Provide the [X, Y] coordinate of the cell's center where the given text is located.  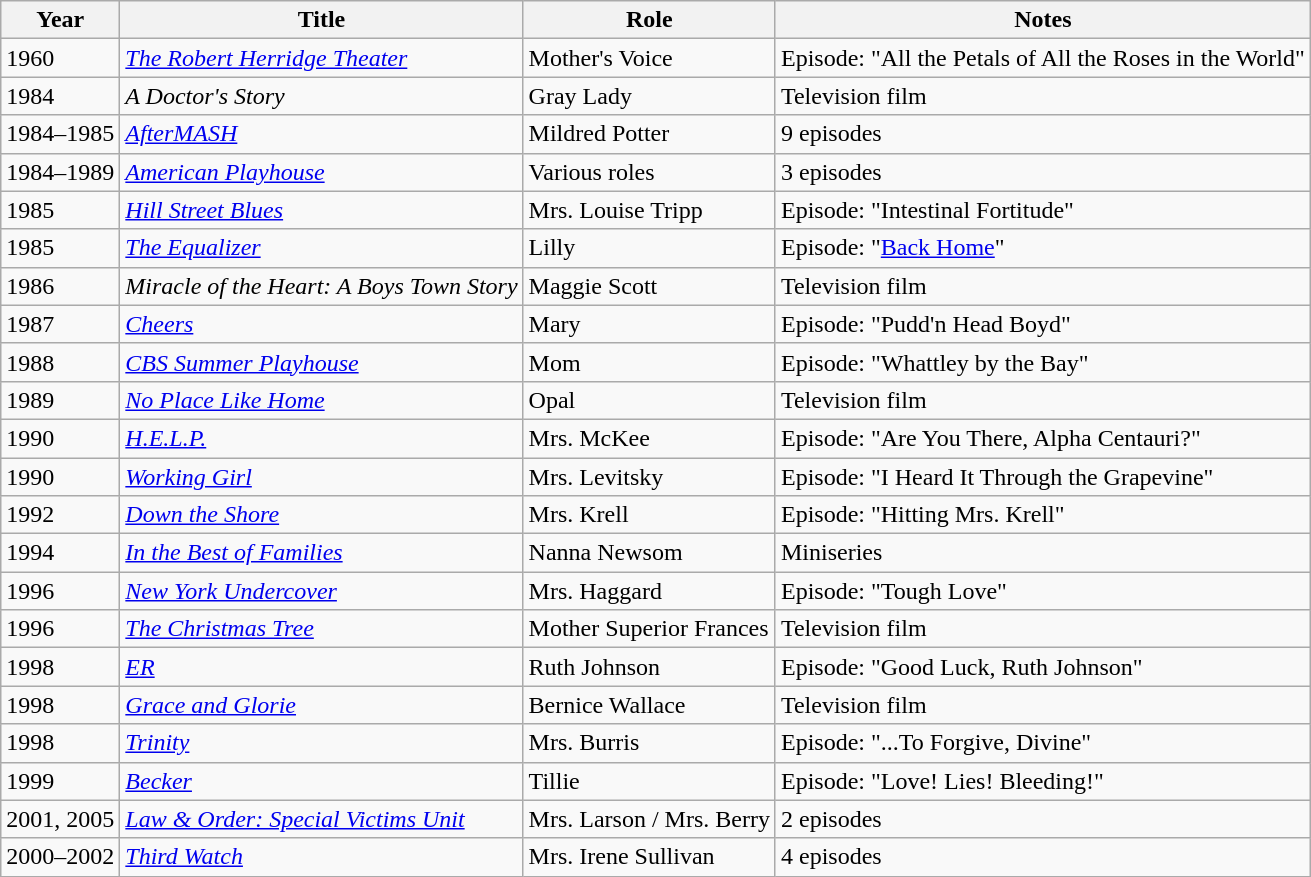
1986 [60, 286]
Episode: "Good Luck, Ruth Johnson" [1042, 667]
Episode: "Intestinal Fortitude" [1042, 210]
Mrs. Larson / Mrs. Berry [649, 819]
Episode: "Hitting Mrs. Krell" [1042, 515]
Mrs. McKee [649, 438]
Miracle of the Heart: A Boys Town Story [322, 286]
Episode: "...To Forgive, Divine" [1042, 743]
CBS Summer Playhouse [322, 362]
1999 [60, 781]
Mrs. Krell [649, 515]
Maggie Scott [649, 286]
2 episodes [1042, 819]
Year [60, 20]
Mary [649, 324]
3 episodes [1042, 172]
A Doctor's Story [322, 96]
1987 [60, 324]
Mother's Voice [649, 58]
American Playhouse [322, 172]
No Place Like Home [322, 400]
Third Watch [322, 857]
Episode: "Back Home" [1042, 248]
Mrs. Louise Tripp [649, 210]
1960 [60, 58]
Tillie [649, 781]
Role [649, 20]
Episode: "Whattley by the Bay" [1042, 362]
Mildred Potter [649, 134]
ER [322, 667]
Notes [1042, 20]
Mrs. Haggard [649, 591]
2000–2002 [60, 857]
Ruth Johnson [649, 667]
H.E.L.P. [322, 438]
Grace and Glorie [322, 705]
New York Undercover [322, 591]
Lilly [649, 248]
Mrs. Levitsky [649, 477]
1984 [60, 96]
Opal [649, 400]
Hill Street Blues [322, 210]
2001, 2005 [60, 819]
Episode: "Love! Lies! Bleeding!" [1042, 781]
1992 [60, 515]
1984–1985 [60, 134]
Law & Order: Special Victims Unit [322, 819]
Cheers [322, 324]
Trinity [322, 743]
4 episodes [1042, 857]
Various roles [649, 172]
In the Best of Families [322, 553]
Mom [649, 362]
AfterMASH [322, 134]
Becker [322, 781]
Mother Superior Frances [649, 629]
9 episodes [1042, 134]
Down the Shore [322, 515]
1988 [60, 362]
1989 [60, 400]
Working Girl [322, 477]
Episode: "Are You There, Alpha Centauri?" [1042, 438]
Gray Lady [649, 96]
1984–1989 [60, 172]
Bernice Wallace [649, 705]
Episode: "Pudd'n Head Boyd" [1042, 324]
Mrs. Irene Sullivan [649, 857]
Miniseries [1042, 553]
The Christmas Tree [322, 629]
Episode: "I Heard It Through the Grapevine" [1042, 477]
Episode: "All the Petals of All the Roses in the World" [1042, 58]
The Robert Herridge Theater [322, 58]
Nanna Newsom [649, 553]
Mrs. Burris [649, 743]
Title [322, 20]
The Equalizer [322, 248]
1994 [60, 553]
Episode: "Tough Love" [1042, 591]
